Find where the given text appears and provide that cell's center as [X, Y] coordinate. 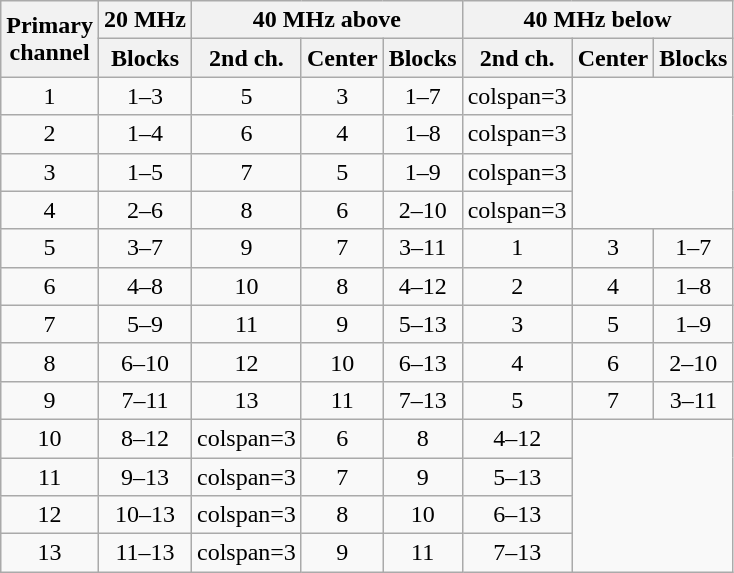
1–4 [144, 134]
1–3 [144, 96]
1–5 [144, 172]
11–13 [144, 553]
5–9 [144, 324]
20 MHz [144, 20]
40 MHz above [326, 20]
6–10 [144, 362]
3–7 [144, 248]
Primarychannel [50, 39]
10–13 [144, 515]
40 MHz below [598, 20]
7–11 [144, 400]
4–8 [144, 286]
9–13 [144, 477]
2–6 [144, 210]
8–12 [144, 438]
